Determine the [x, y] coordinate at the center of the cell enclosing the given text.  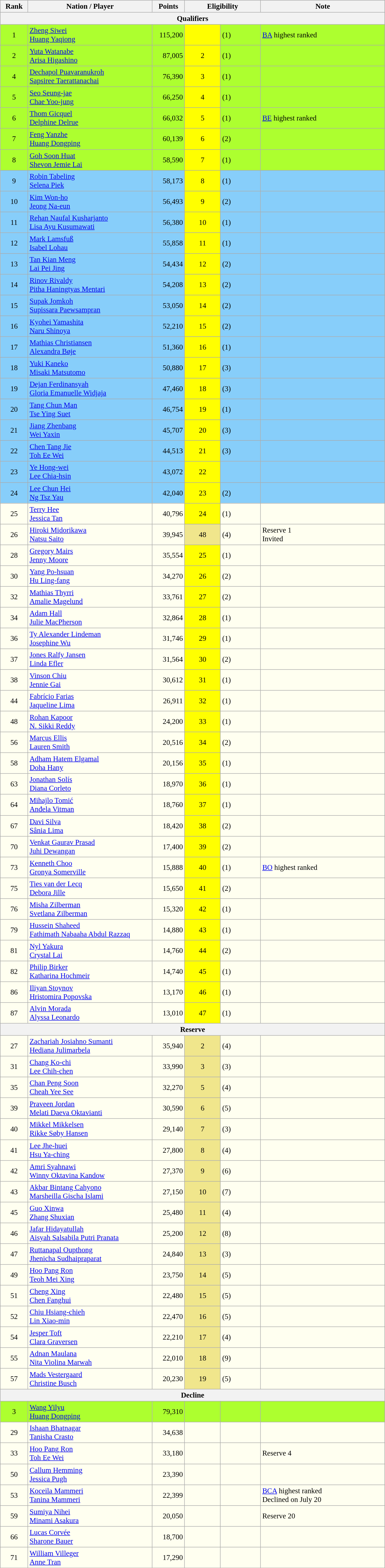
Reserve 20 [323, 1516]
Mihajlo Tomić Anđela Vitman [90, 805]
29,140 [168, 1130]
Chan Peng Soon Cheah Yee See [90, 1088]
Decline [193, 1395]
53 [14, 1495]
31,746 [168, 639]
Adam Hall Julie MacPherson [90, 618]
44,513 [168, 451]
56,380 [168, 222]
27,370 [168, 1171]
66,032 [168, 118]
63 [14, 784]
(6) [241, 1171]
(8) [241, 1233]
Ishaan Bhatnagar Tanisha Crasto [90, 1432]
Amri Syahnawi Winny Oktavina Kandow [90, 1171]
46,754 [168, 410]
34,270 [168, 576]
BCA highest rankedDeclined on July 20 [323, 1495]
25,480 [168, 1213]
14,740 [168, 972]
115,200 [168, 35]
Rank [14, 6]
79,310 [168, 1412]
Iliyan Stoynov Hristomira Popovska [90, 992]
35,554 [168, 555]
Lee Chun Hei Ng Tsz Yau [90, 493]
20,156 [168, 764]
66 [14, 1537]
18,760 [168, 805]
Mathias Christiansen Alexandra Bøje [90, 347]
Dechapol Puavaranukroh Sapsiree Taerattanachai [90, 77]
33,990 [168, 1067]
79 [14, 930]
52 [14, 1316]
Jonathan Solís Diana Corleto [90, 784]
24,200 [168, 722]
52,210 [168, 326]
15,320 [168, 909]
Chiu Hsiang-chieh Lin Xiao-min [90, 1316]
Tang Chun Man Tse Ying Suet [90, 410]
Hoo Pang Ron Toh Ee Wei [90, 1454]
Lucas Corvée Sharone Bauer [90, 1537]
66,250 [168, 97]
45,707 [168, 430]
Chen Tang Jie Toh Ee Wei [90, 451]
22,210 [168, 1338]
(9) [241, 1358]
70 [14, 847]
47,460 [168, 389]
13,170 [168, 992]
30,612 [168, 680]
Jiang Zhenbang Wei Yaxin [90, 430]
15,650 [168, 888]
14,880 [168, 930]
42,040 [168, 493]
27,800 [168, 1150]
Marcus Ellis Lauren Smith [90, 742]
Yang Po-hsuan Hu Ling-fang [90, 576]
22,470 [168, 1316]
59 [14, 1516]
75 [14, 888]
71 [14, 1557]
Kim Won-ho Jeong Na-eun [90, 202]
20,050 [168, 1516]
Rehan Naufal Kusharjanto Lisa Ayu Kusumawati [90, 222]
15,888 [168, 867]
58 [14, 764]
Yuta Watanabe Arisa Higashino [90, 56]
55 [14, 1358]
Zheng Siwei Huang Yaqiong [90, 35]
Adnan Maulana Nita Violina Marwah [90, 1358]
56 [14, 742]
Mark Lamsfuß Isabel Lohau [90, 243]
87,005 [168, 56]
53,050 [168, 305]
Alvin Morada Alyssa Leonardo [90, 1013]
76,390 [168, 77]
51 [14, 1296]
20,516 [168, 742]
67 [14, 826]
Sumiya Nihei Minami Asakura [90, 1516]
Reserve [193, 1030]
Terry Hee Jessica Tan [90, 514]
Points [168, 6]
31,564 [168, 659]
50 [14, 1474]
22,480 [168, 1296]
23,750 [168, 1275]
BO highest ranked [323, 867]
Rinov Rivaldy Pitha Haningtyas Mentari [90, 285]
58,590 [168, 160]
Goh Soon Huat Shevon Jemie Lai [90, 160]
33,761 [168, 597]
27,150 [168, 1191]
60,139 [168, 139]
49 [14, 1275]
26,911 [168, 701]
54,208 [168, 285]
64 [14, 805]
(7) [241, 1191]
32,864 [168, 618]
1 [14, 35]
23,390 [168, 1474]
Ruttanapal Oupthong Jhenicha Sudhaipraparat [90, 1254]
Robin Tabeling Selena Piek [90, 180]
Jafar Hidayatullah Aisyah Salsabila Putri Pranata [90, 1233]
Kyohei Yamashita Naru Shinoya [90, 326]
BA highest ranked [323, 35]
Cheng Xing Chen Fanghui [90, 1296]
55,858 [168, 243]
Eligibility [223, 6]
Ty Alexander Lindeman Josephine Wu [90, 639]
86 [14, 992]
Hiroki Midorikawa Natsu Saito [90, 534]
56,493 [168, 202]
Jesper Toft Clara Graversen [90, 1338]
50,880 [168, 368]
Note [323, 6]
22,399 [168, 1495]
Tan Kian Meng Lai Pei Jing [90, 264]
Vinson Chiu Jennie Gai [90, 680]
33,180 [168, 1454]
13,010 [168, 1013]
Kenneth Choo Gronya Somerville [90, 867]
30,590 [168, 1108]
Jones Ralfy Jansen Linda Efler [90, 659]
82 [14, 972]
24,840 [168, 1254]
17,400 [168, 847]
87 [14, 1013]
22,010 [168, 1358]
Akbar Bintang Cahyono Marsheilla Gischa Islami [90, 1191]
Nyl Yakura Crystal Lai [90, 950]
Misha Zilberman Svetlana Zilberman [90, 909]
Yuki Kaneko Misaki Matsutomo [90, 368]
40,796 [168, 514]
Lee Jhe-huei Hsu Ya-ching [90, 1150]
54 [14, 1338]
20,230 [168, 1379]
Wang Yilyu Huang Dongping [90, 1412]
18,970 [168, 784]
73 [14, 867]
Ye Hong-wei Lee Chia-hsin [90, 472]
Fabrício Farias Jaqueline Lima [90, 701]
25,200 [168, 1233]
Adham Hatem Elgamal Doha Hany [90, 764]
Reserve 4 [323, 1454]
Mads Vestergaard Christine Busch [90, 1379]
34,638 [168, 1432]
Ties van der Lecq Debora Jille [90, 888]
Hussein Shaheed Fathimath Nabaaha Abdul Razzaq [90, 930]
14,760 [168, 950]
51,360 [168, 347]
William Villeger Anne Tran [90, 1557]
Qualifiers [193, 19]
Supak Jomkoh Supissara Paewsampran [90, 305]
76 [14, 909]
Reserve 1Invited [323, 534]
58,173 [168, 180]
Davi Silva Sânia Lima [90, 826]
Koceila Mammeri Tanina Mammeri [90, 1495]
32,270 [168, 1088]
Gregory Mairs Jenny Moore [90, 555]
Seo Seung-jae Chae Yoo-jung [90, 97]
54,434 [168, 264]
39,945 [168, 534]
Mikkel Mikkelsen Rikke Søby Hansen [90, 1130]
Praveen Jordan Melati Daeva Oktavianti [90, 1108]
Venkat Gaurav Prasad Juhi Dewangan [90, 847]
Mathias Thyrri Amalie Magelund [90, 597]
81 [14, 950]
Nation / Player [90, 6]
Philip Birker Katharina Hochmeir [90, 972]
Rohan Kapoor N. Sikki Reddy [90, 722]
Callum Hemming Jessica Pugh [90, 1474]
Guo Xinwa Zhang Shuxian [90, 1213]
35,940 [168, 1046]
18,420 [168, 826]
Dejan Ferdinansyah Gloria Emanuelle Widjaja [90, 389]
Feng Yanzhe Huang Dongping [90, 139]
57 [14, 1379]
Thom Gicquel Delphine Delrue [90, 118]
Hoo Pang Ron Teoh Mei Xing [90, 1275]
BE highest ranked [323, 118]
18,700 [168, 1537]
17,290 [168, 1557]
Zachariah Josiahno Sumanti Hediana Julimarbela [90, 1046]
Chang Ko-chi Lee Chih-chen [90, 1067]
43,072 [168, 472]
